Return the (x, y) coordinate for the center point of the cell that contains the specified text.  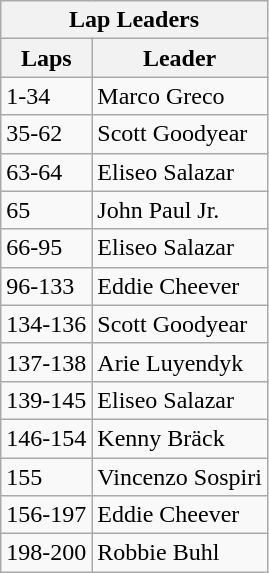
156-197 (46, 515)
137-138 (46, 362)
Leader (180, 58)
Vincenzo Sospiri (180, 477)
134-136 (46, 324)
66-95 (46, 248)
35-62 (46, 134)
1-34 (46, 96)
139-145 (46, 400)
96-133 (46, 286)
Lap Leaders (134, 20)
146-154 (46, 438)
198-200 (46, 553)
65 (46, 210)
Arie Luyendyk (180, 362)
Laps (46, 58)
155 (46, 477)
John Paul Jr. (180, 210)
Marco Greco (180, 96)
Robbie Buhl (180, 553)
63-64 (46, 172)
Kenny Bräck (180, 438)
